Detect which cell encompasses the target text, then output its (x, y) center coordinate. 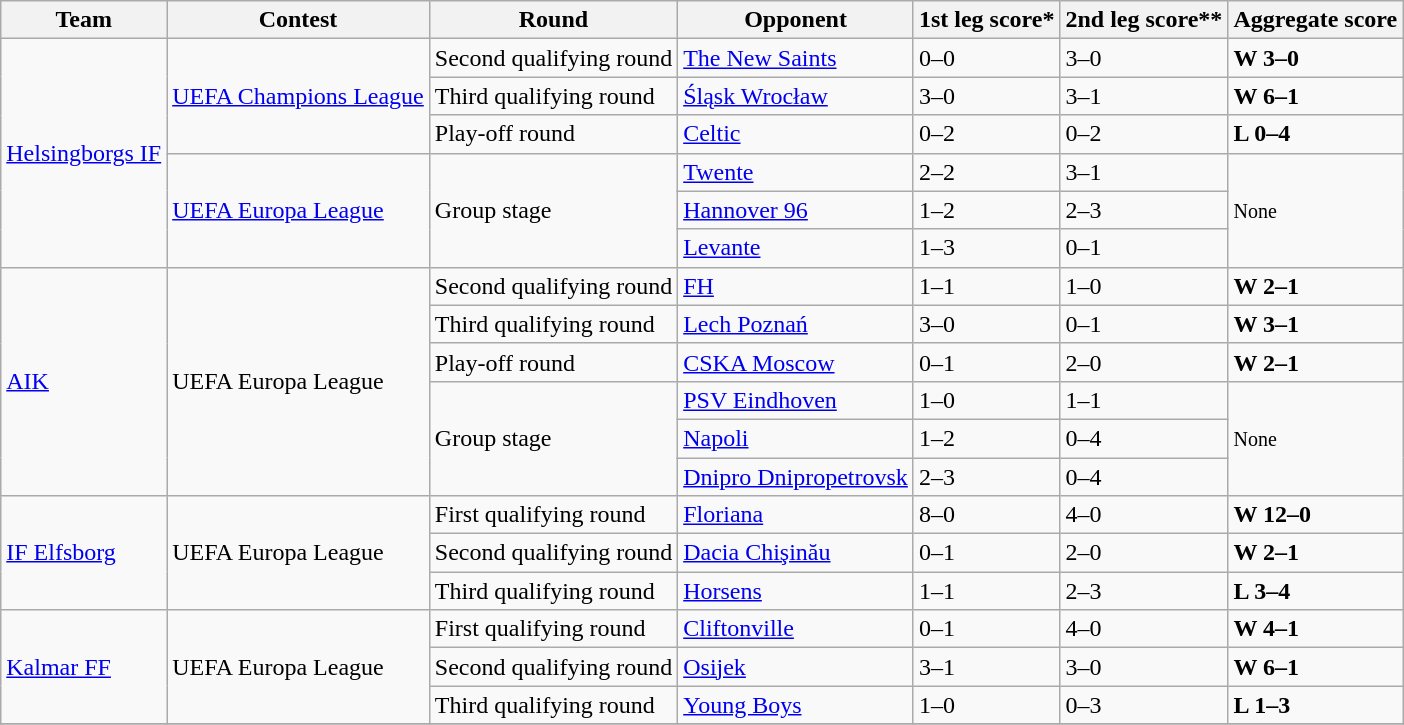
Floriana (796, 515)
Cliftonville (796, 629)
Hannover 96 (796, 210)
Dacia Chişinău (796, 553)
Dnipro Dnipropetrovsk (796, 477)
Twente (796, 172)
Aggregate score (1316, 20)
L 0–4 (1316, 134)
W 12–0 (1316, 515)
8–0 (986, 515)
Celtic (796, 134)
2–2 (986, 172)
1–3 (986, 248)
W 4–1 (1316, 629)
Kalmar FF (84, 667)
0–0 (986, 58)
0–3 (1144, 705)
W 3–1 (1316, 324)
PSV Eindhoven (796, 400)
L 1–3 (1316, 705)
2nd leg score** (1144, 20)
Lech Poznań (796, 324)
Napoli (796, 438)
Young Boys (796, 705)
Contest (298, 20)
IF Elfsborg (84, 553)
1st leg score* (986, 20)
L 3–4 (1316, 591)
The New Saints (796, 58)
Team (84, 20)
Horsens (796, 591)
Śląsk Wrocław (796, 96)
Levante (796, 248)
Osijek (796, 667)
W 3–0 (1316, 58)
Round (553, 20)
AIK (84, 381)
FH (796, 286)
UEFA Champions League (298, 96)
Helsingborgs IF (84, 153)
Opponent (796, 20)
CSKA Moscow (796, 362)
